Search for the cell housing the specified text and yield its [x, y] center coordinate. 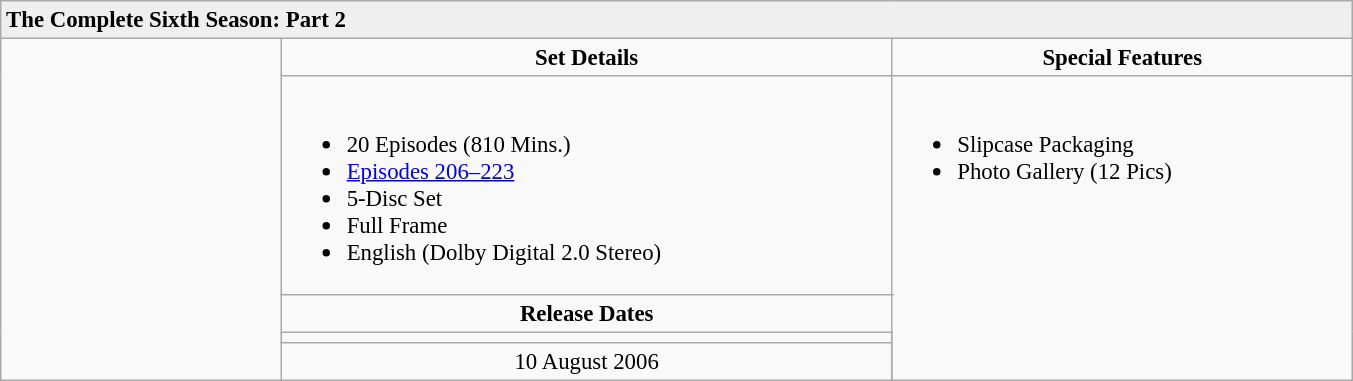
Special Features [1122, 58]
Set Details [586, 58]
20 Episodes (810 Mins.)Episodes 206–2235-Disc SetFull FrameEnglish (Dolby Digital 2.0 Stereo) [586, 185]
Release Dates [586, 313]
10 August 2006 [586, 361]
The Complete Sixth Season: Part 2 [677, 20]
Slipcase PackagingPhoto Gallery (12 Pics) [1122, 228]
